From the cell containing the given text, extract its center point as (X, Y) coordinate. 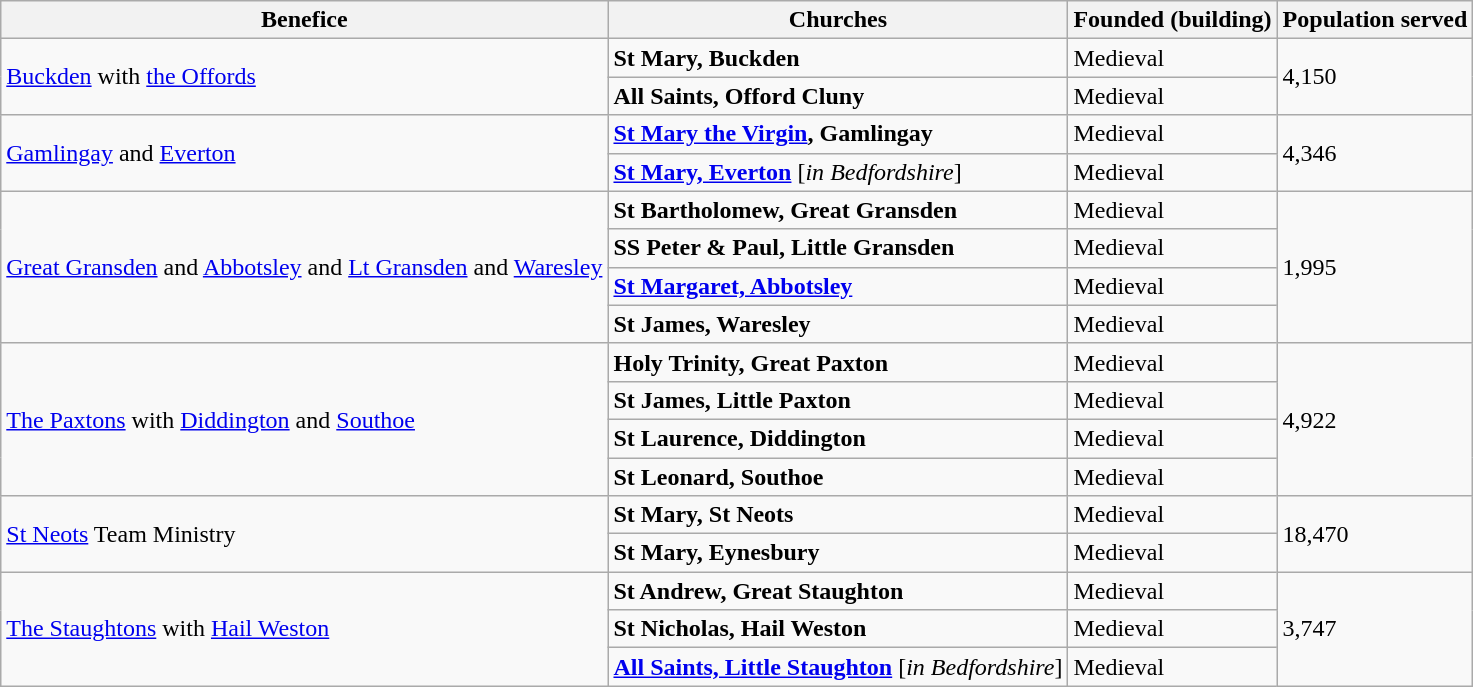
18,470 (1375, 534)
St Leonard, Southoe (838, 477)
St Mary, Buckden (838, 58)
St Laurence, Diddington (838, 438)
Population served (1375, 20)
St James, Waresley (838, 324)
Benefice (304, 20)
St James, Little Paxton (838, 400)
3,747 (1375, 629)
St Margaret, Abbotsley (838, 286)
Great Gransden and Abbotsley and Lt Gransden and Waresley (304, 267)
Buckden with the Offords (304, 77)
St Mary, Eynesbury (838, 553)
St Mary, Everton [in Bedfordshire] (838, 172)
4,346 (1375, 153)
Holy Trinity, Great Paxton (838, 362)
1,995 (1375, 267)
St Nicholas, Hail Weston (838, 629)
Founded (building) (1172, 20)
St Neots Team Ministry (304, 534)
The Staughtons with Hail Weston (304, 629)
Churches (838, 20)
St Andrew, Great Staughton (838, 591)
4,922 (1375, 419)
St Mary the Virgin, Gamlingay (838, 134)
All Saints, Offord Cluny (838, 96)
All Saints, Little Staughton [in Bedfordshire] (838, 667)
The Paxtons with Diddington and Southoe (304, 419)
St Bartholomew, Great Gransden (838, 210)
SS Peter & Paul, Little Gransden (838, 248)
4,150 (1375, 77)
Gamlingay and Everton (304, 153)
St Mary, St Neots (838, 515)
